Output the [X, Y] coordinate of the center of the cell containing the given text.  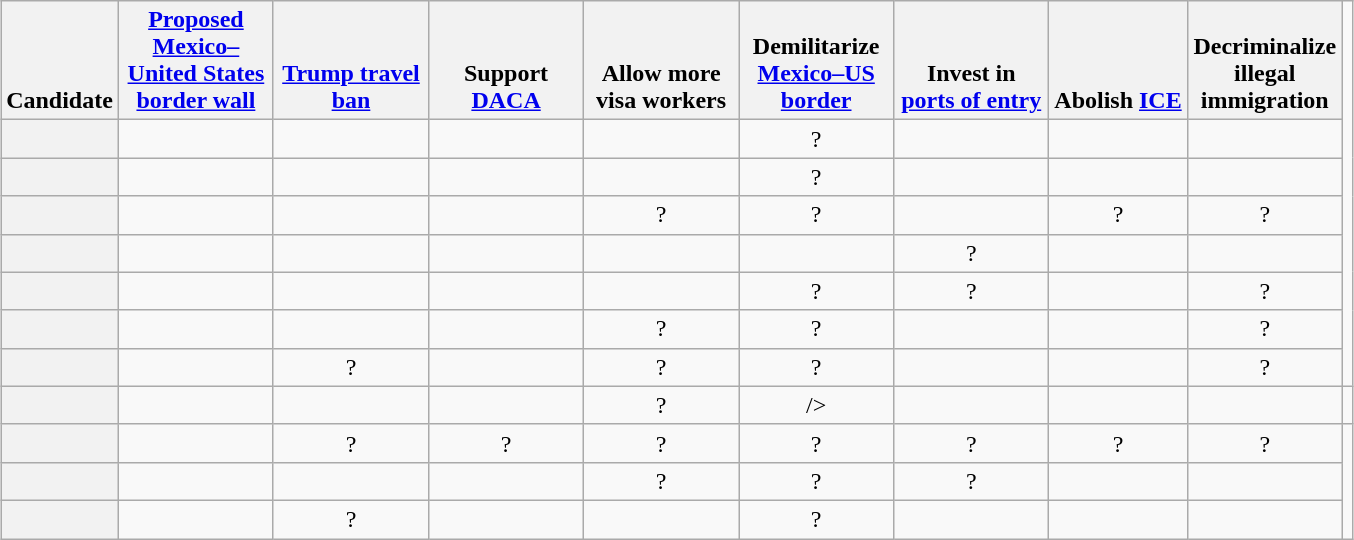
/> [816, 405]
Allow more visa workers [662, 60]
Decriminalize illegal immigration [1264, 60]
Abolish ICE [1118, 60]
Demilitarize Mexico–US border [816, 60]
Support DACA [506, 60]
Trump travel ban [350, 60]
Invest in ports of entry [972, 60]
Proposed Mexico–United States border wall [196, 60]
Candidate [60, 60]
